Provide the [x, y] coordinate of the cell's center where the given text is located.  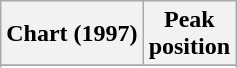
Peakposition [189, 34]
Chart (1997) [72, 34]
